From the cell containing the given text, extract its center point as (X, Y) coordinate. 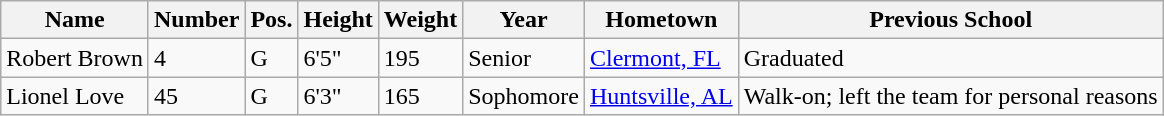
Pos. (272, 20)
Robert Brown (75, 58)
Year (524, 20)
6'3" (338, 96)
Clermont, FL (661, 58)
165 (420, 96)
Hometown (661, 20)
Number (196, 20)
4 (196, 58)
Lionel Love (75, 96)
Graduated (950, 58)
Name (75, 20)
Weight (420, 20)
Walk-on; left the team for personal reasons (950, 96)
Height (338, 20)
Previous School (950, 20)
195 (420, 58)
6'5" (338, 58)
Sophomore (524, 96)
45 (196, 96)
Huntsville, AL (661, 96)
Senior (524, 58)
